Determine the (X, Y) coordinate at the center of the cell enclosing the given text.  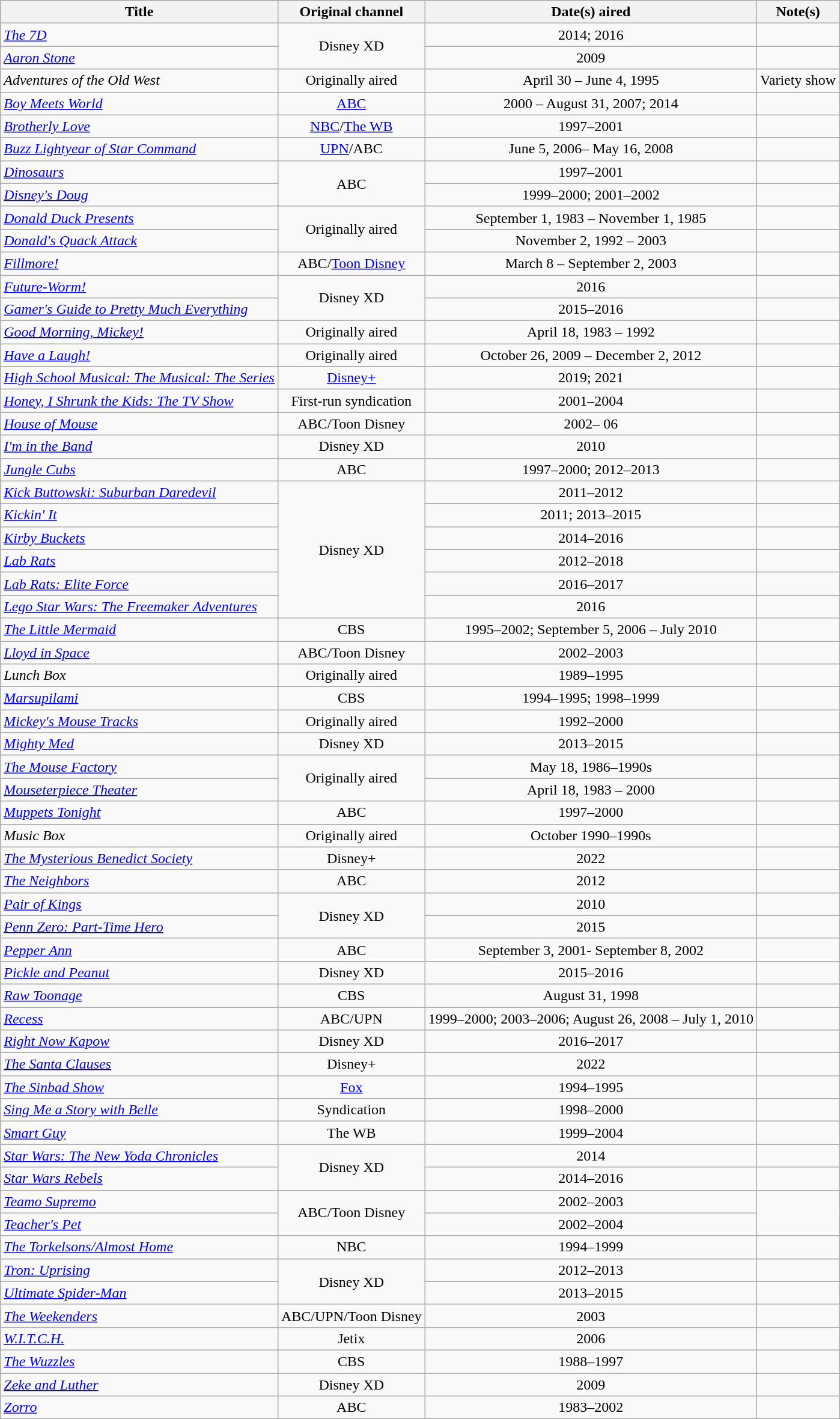
Future-Worm! (139, 287)
Marsupilami (139, 698)
2015 (591, 927)
Brotherly Love (139, 126)
Honey, I Shrunk the Kids: The TV Show (139, 401)
Original channel (351, 12)
Teamo Supremo (139, 1201)
Aaron Stone (139, 58)
Kirby Buckets (139, 538)
Mickey's Mouse Tracks (139, 721)
W.I.T.C.H. (139, 1338)
Gamer's Guide to Pretty Much Everything (139, 310)
March 8 – September 2, 2003 (591, 263)
Dinosaurs (139, 172)
UPN/ABC (351, 149)
Star Wars Rebels (139, 1179)
2019; 2021 (591, 378)
ABC/UPN (351, 1019)
The WB (351, 1133)
The Mysterious Benedict Society (139, 858)
Muppets Tonight (139, 813)
Recess (139, 1019)
1999–2004 (591, 1133)
2002– 06 (591, 424)
2001–2004 (591, 401)
2002–2004 (591, 1224)
Kick Buttowski: Suburban Daredevil (139, 492)
Disney's Doug (139, 195)
Jungle Cubs (139, 469)
Tron: Uprising (139, 1270)
2000 – August 31, 2007; 2014 (591, 103)
April 18, 1983 – 2000 (591, 790)
The Neighbors (139, 881)
Raw Toonage (139, 995)
Ultimate Spider-Man (139, 1293)
Donald's Quack Attack (139, 240)
May 18, 1986–1990s (591, 767)
ABC/UPN/Toon Disney (351, 1316)
The Mouse Factory (139, 767)
High School Musical: The Musical: The Series (139, 378)
1995–2002; September 5, 2006 – July 2010 (591, 629)
Sing Me a Story with Belle (139, 1110)
Lloyd in Space (139, 652)
1994–1995; 1998–1999 (591, 698)
I'm in the Band (139, 447)
2011; 2013–2015 (591, 515)
September 3, 2001- September 8, 2002 (591, 950)
2012 (591, 881)
Star Wars: The New Yoda Chronicles (139, 1156)
Lego Star Wars: The Freemaker Adventures (139, 606)
Date(s) aired (591, 12)
Pair of Kings (139, 904)
2012–2018 (591, 561)
1998–2000 (591, 1110)
Buzz Lightyear of Star Command (139, 149)
October 1990–1990s (591, 835)
Music Box (139, 835)
August 31, 1998 (591, 995)
1999–2000; 2003–2006; August 26, 2008 – July 1, 2010 (591, 1019)
1992–2000 (591, 721)
The Torkelsons/Almost Home (139, 1247)
NBC/The WB (351, 126)
2014 (591, 1156)
Lunch Box (139, 676)
Good Morning, Mickey! (139, 332)
2014; 2016 (591, 35)
The Little Mermaid (139, 629)
April 18, 1983 – 1992 (591, 332)
2003 (591, 1316)
Teacher's Pet (139, 1224)
Pepper Ann (139, 950)
2006 (591, 1338)
Title (139, 12)
1994–1995 (591, 1087)
Jetix (351, 1338)
The Santa Clauses (139, 1064)
Lab Rats: Elite Force (139, 584)
Penn Zero: Part-Time Hero (139, 927)
The 7D (139, 35)
June 5, 2006– May 16, 2008 (591, 149)
2012–2013 (591, 1270)
The Sinbad Show (139, 1087)
Variety show (798, 81)
Pickle and Peanut (139, 972)
Right Now Kapow (139, 1042)
1983–2002 (591, 1408)
The Weekenders (139, 1316)
Adventures of the Old West (139, 81)
NBC (351, 1247)
Fox (351, 1087)
1997–2000; 2012–2013 (591, 469)
Mouseterpiece Theater (139, 790)
House of Mouse (139, 424)
September 1, 1983 – November 1, 1985 (591, 218)
November 2, 1992 – 2003 (591, 240)
The Wuzzles (139, 1361)
1997–2000 (591, 813)
Lab Rats (139, 561)
1994–1999 (591, 1247)
First-run syndication (351, 401)
Fillmore! (139, 263)
2011–2012 (591, 492)
April 30 – June 4, 1995 (591, 81)
Boy Meets World (139, 103)
Syndication (351, 1110)
1999–2000; 2001–2002 (591, 195)
Donald Duck Presents (139, 218)
Zorro (139, 1408)
Note(s) (798, 12)
Mighty Med (139, 744)
Have a Laugh! (139, 355)
1988–1997 (591, 1361)
1989–1995 (591, 676)
Smart Guy (139, 1133)
October 26, 2009 – December 2, 2012 (591, 355)
Zeke and Luther (139, 1384)
Kickin' It (139, 515)
